Search for the cell housing the specified text and yield its (X, Y) center coordinate. 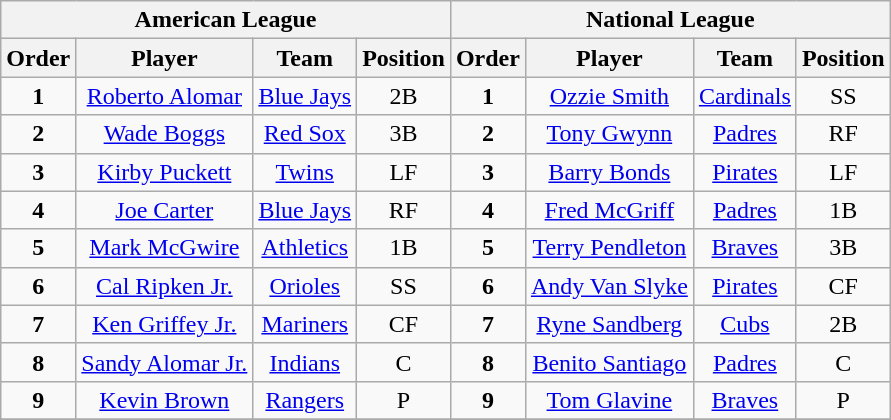
Athletics (305, 248)
Ozzie Smith (609, 96)
Cardinals (744, 96)
Red Sox (305, 134)
American League (226, 20)
Mark McGwire (164, 248)
Ryne Sandberg (609, 324)
Barry Bonds (609, 172)
Tony Gwynn (609, 134)
Terry Pendleton (609, 248)
Cubs (744, 324)
Andy Van Slyke (609, 286)
Kevin Brown (164, 400)
Ken Griffey Jr. (164, 324)
Benito Santiago (609, 362)
Sandy Alomar Jr. (164, 362)
Kirby Puckett (164, 172)
Twins (305, 172)
Roberto Alomar (164, 96)
National League (670, 20)
Mariners (305, 324)
Cal Ripken Jr. (164, 286)
Rangers (305, 400)
Indians (305, 362)
Fred McGriff (609, 210)
Wade Boggs (164, 134)
Orioles (305, 286)
Tom Glavine (609, 400)
Joe Carter (164, 210)
